Output the [x, y] coordinate of the center of the cell containing the given text.  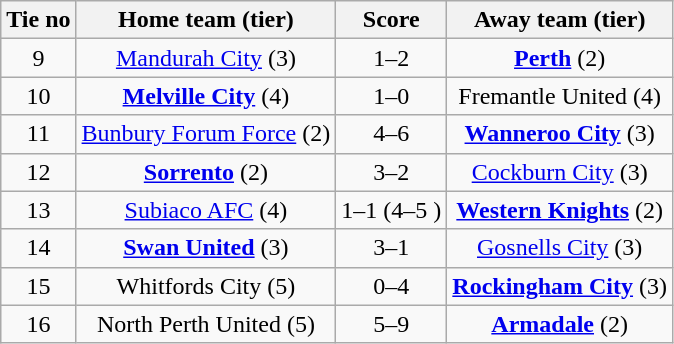
5–9 [392, 324]
Sorrento (2) [206, 172]
0–4 [392, 286]
16 [38, 324]
Gosnells City (3) [560, 248]
Bunbury Forum Force (2) [206, 134]
Western Knights (2) [560, 210]
Tie no [38, 20]
3–2 [392, 172]
13 [38, 210]
Score [392, 20]
3–1 [392, 248]
10 [38, 96]
Whitfords City (5) [206, 286]
Wanneroo City (3) [560, 134]
15 [38, 286]
1–1 (4–5 ) [392, 210]
Mandurah City (3) [206, 58]
Subiaco AFC (4) [206, 210]
North Perth United (5) [206, 324]
14 [38, 248]
Away team (tier) [560, 20]
12 [38, 172]
Perth (2) [560, 58]
Rockingham City (3) [560, 286]
1–2 [392, 58]
11 [38, 134]
Home team (tier) [206, 20]
Melville City (4) [206, 96]
Fremantle United (4) [560, 96]
1–0 [392, 96]
4–6 [392, 134]
Swan United (3) [206, 248]
Armadale (2) [560, 324]
Cockburn City (3) [560, 172]
9 [38, 58]
